Extract the (X, Y) coordinate from the center of the cell holding the provided text.  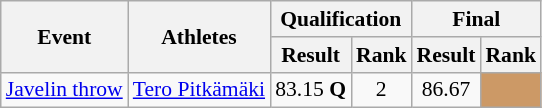
2 (382, 90)
Final (476, 19)
Qualification (340, 19)
83.15 Q (310, 90)
Tero Pitkämäki (199, 90)
Athletes (199, 36)
86.67 (446, 90)
Event (64, 36)
Javelin throw (64, 90)
